Return the [x, y] coordinate for the center point of the cell that contains the specified text.  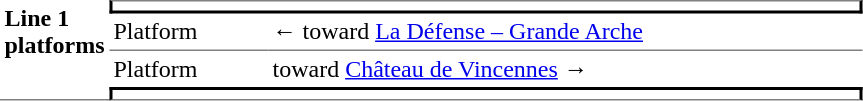
toward Château de Vincennes → [565, 69]
← toward La Défense – Grande Arche [565, 33]
Line 1 platforms [54, 50]
